Output the [x, y] coordinate of the center of the cell containing the given text.  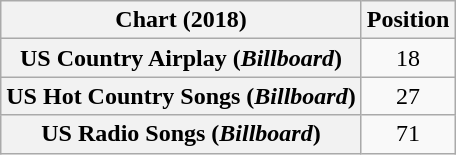
Position [408, 20]
US Country Airplay (Billboard) [181, 58]
US Hot Country Songs (Billboard) [181, 96]
US Radio Songs (Billboard) [181, 134]
Chart (2018) [181, 20]
71 [408, 134]
18 [408, 58]
27 [408, 96]
